Return [x, y] of the center of cell containing provided text 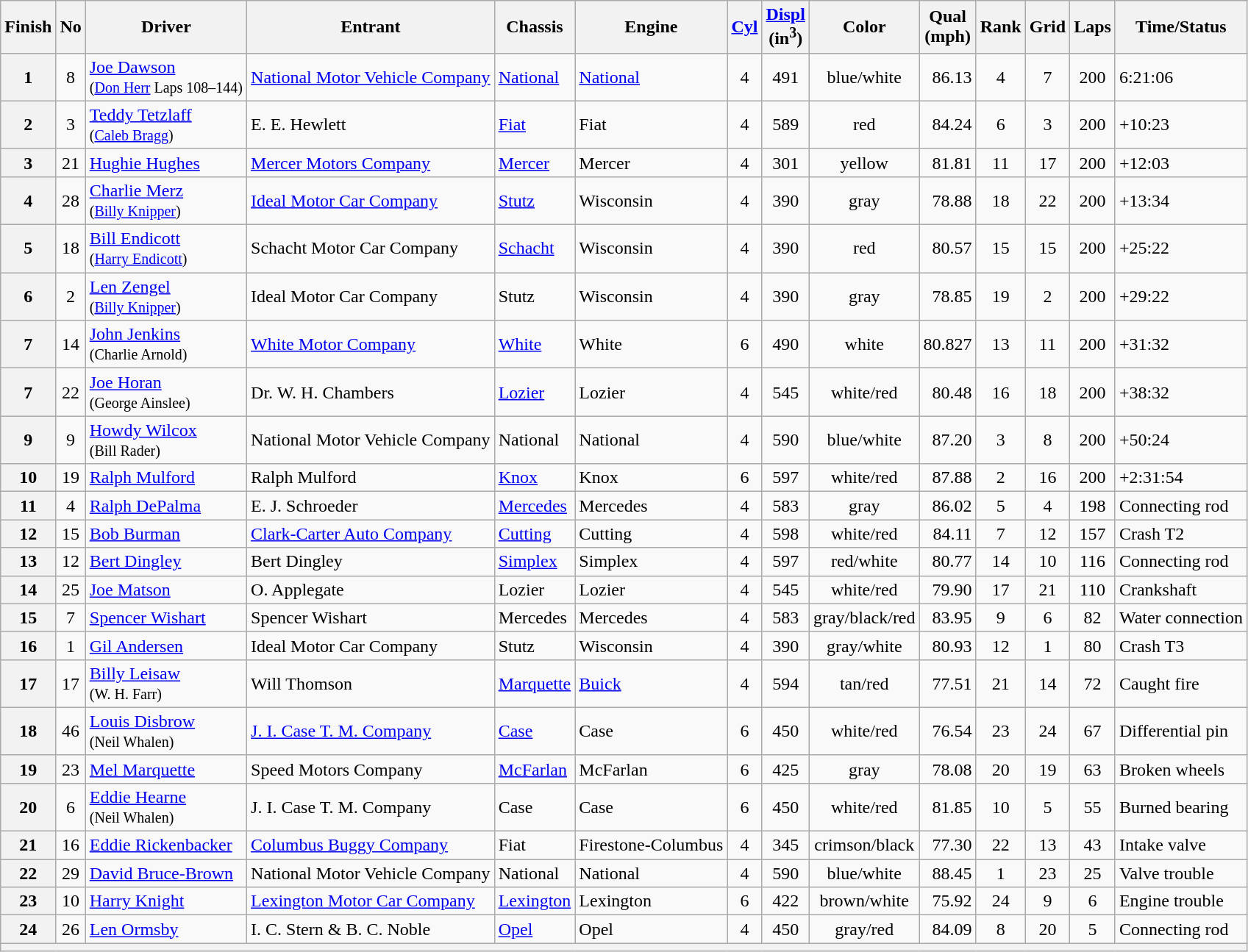
Entrant [371, 27]
77.51 [947, 684]
86.13 [947, 76]
28 [71, 200]
Crankshaft [1181, 590]
84.11 [947, 534]
Louis Disbrow(Neil Whalen) [166, 731]
Billy Leisaw (W. H. Farr) [166, 684]
yellow [864, 162]
E. J. Schroeder [371, 506]
79.90 [947, 590]
Mel Marquette [166, 769]
Hughie Hughes [166, 162]
Will Thomson [371, 684]
I. C. Stern & B. C. Noble [371, 929]
46 [71, 731]
6:21:06 [1181, 76]
Joe Horan (George Ainslee) [166, 393]
Finish [28, 27]
491 [785, 76]
Schacht [535, 248]
Qual(mph) [947, 27]
80.93 [947, 645]
88.45 [947, 873]
Len Zengel (Billy Knipper) [166, 297]
+31:32 [1181, 344]
87.88 [947, 478]
Joe Dawson(Don Herr Laps 108–144) [166, 76]
white [864, 344]
Lexington Motor Car Company [371, 901]
Intake valve [1181, 845]
67 [1093, 731]
Joe Matson [166, 590]
Schacht Motor Car Company [371, 248]
+25:22 [1181, 248]
Columbus Buggy Company [371, 845]
84.24 [947, 125]
87.20 [947, 440]
Crash T2 [1181, 534]
80.77 [947, 562]
Eddie Hearne(Neil Whalen) [166, 807]
Engine [652, 27]
81.85 [947, 807]
Harry Knight [166, 901]
gray/white [864, 645]
157 [1093, 534]
Ralph DePalma [166, 506]
Differential pin [1181, 731]
55 [1093, 807]
red/white [864, 562]
crimson/black [864, 845]
Color [864, 27]
80.48 [947, 393]
+12:03 [1181, 162]
84.09 [947, 929]
80.827 [947, 344]
425 [785, 769]
+2:31:54 [1181, 478]
White Motor Company [371, 344]
O. Applegate [371, 590]
Len Ormsby [166, 929]
198 [1093, 506]
gray/black/red [864, 618]
Dr. W. H. Chambers [371, 393]
Cyl [744, 27]
No [71, 27]
598 [785, 534]
63 [1093, 769]
gray/red [864, 929]
tan/red [864, 684]
Speed Motors Company [371, 769]
+38:32 [1181, 393]
Water connection [1181, 618]
78.85 [947, 297]
E. E. Hewlett [371, 125]
72 [1093, 684]
Firestone-Columbus [652, 845]
26 [71, 929]
Driver [166, 27]
345 [785, 845]
75.92 [947, 901]
+29:22 [1181, 297]
Eddie Rickenbacker [166, 845]
+10:23 [1181, 125]
29 [71, 873]
+50:24 [1181, 440]
78.08 [947, 769]
brown/white [864, 901]
83.95 [947, 618]
Teddy Tetzlaff(Caleb Bragg) [166, 125]
422 [785, 901]
Valve trouble [1181, 873]
490 [785, 344]
Buick [652, 684]
Charlie Merz(Billy Knipper) [166, 200]
80.57 [947, 248]
77.30 [947, 845]
589 [785, 125]
78.88 [947, 200]
Grid [1047, 27]
116 [1093, 562]
301 [785, 162]
81.81 [947, 162]
Rank [1000, 27]
Marquette [535, 684]
76.54 [947, 731]
Caught fire [1181, 684]
Howdy Wilcox(Bill Rader) [166, 440]
Bill Endicott(Harry Endicott) [166, 248]
43 [1093, 845]
Mercer Motors Company [371, 162]
Engine trouble [1181, 901]
Burned bearing [1181, 807]
80 [1093, 645]
Bob Burman [166, 534]
110 [1093, 590]
594 [785, 684]
+13:34 [1181, 200]
86.02 [947, 506]
Broken wheels [1181, 769]
John Jenkins (Charlie Arnold) [166, 344]
82 [1093, 618]
Chassis [535, 27]
Time/Status [1181, 27]
Clark-Carter Auto Company [371, 534]
Gil Andersen [166, 645]
Crash T3 [1181, 645]
Laps [1093, 27]
David Bruce-Brown [166, 873]
Displ(in3) [785, 27]
